Detect which cell encompasses the target text, then output its (X, Y) center coordinate. 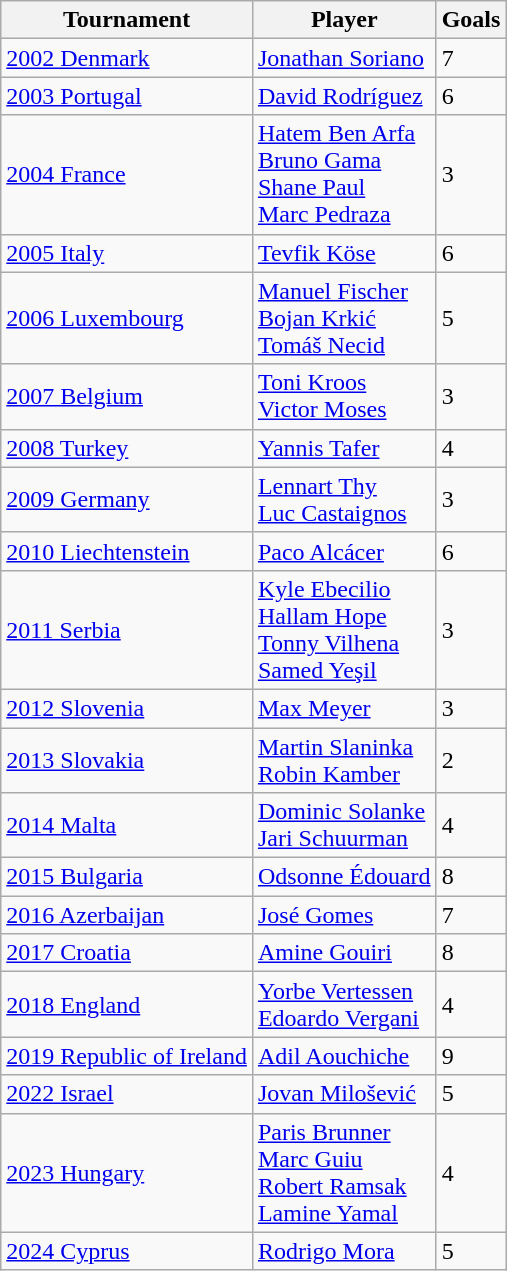
David Rodríguez (344, 96)
2003 Portugal (127, 96)
2013 Slovakia (127, 760)
Toni Kroos Victor Moses (344, 396)
Adil Aouchiche (344, 1056)
2011 Serbia (127, 630)
9 (471, 1056)
Yannis Tafer (344, 448)
Paco Alcácer (344, 551)
2024 Cyprus (127, 1251)
2023 Hungary (127, 1172)
Lennart Thy Luc Castaignos (344, 500)
Tournament (127, 20)
Kyle Ebecilio Hallam Hope Tonny Vilhena Samed Yeşil (344, 630)
Tevfik Köse (344, 253)
Player (344, 20)
Martin Slaninka Robin Kamber (344, 760)
Dominic Solanke Jari Schuurman (344, 826)
José Gomes (344, 915)
Goals (471, 20)
Manuel Fischer Bojan Krkić Tomáš Necid (344, 318)
2005 Italy (127, 253)
2006 Luxembourg (127, 318)
2 (471, 760)
Jonathan Soriano (344, 58)
2007 Belgium (127, 396)
Rodrigo Mora (344, 1251)
2012 Slovenia (127, 708)
2022 Israel (127, 1094)
Yorbe Vertessen Edoardo Vergani (344, 1004)
Max Meyer (344, 708)
2018 England (127, 1004)
2014 Malta (127, 826)
2019 Republic of Ireland (127, 1056)
Odsonne Édouard (344, 877)
2016 Azerbaijan (127, 915)
2010 Liechtenstein (127, 551)
2002 Denmark (127, 58)
2009 Germany (127, 500)
2004 France (127, 174)
Jovan Milošević (344, 1094)
2008 Turkey (127, 448)
2017 Croatia (127, 953)
Hatem Ben Arfa Bruno Gama Shane Paul Marc Pedraza (344, 174)
Paris Brunner Marc Guiu Robert Ramsak Lamine Yamal (344, 1172)
Amine Gouiri (344, 953)
2015 Bulgaria (127, 877)
